Detect which cell encompasses the target text, then output its [x, y] center coordinate. 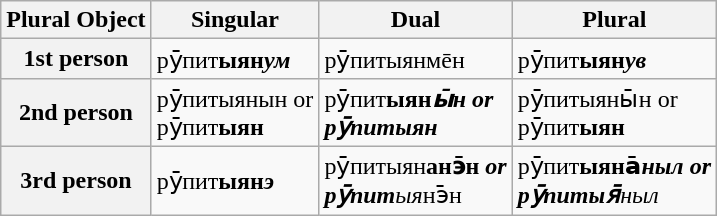
рӯпитыянум [235, 59]
Dual [416, 20]
Plural Object [76, 20]
Singular [235, 20]
1st person [76, 59]
рӯпитыяна̄ныл or рӯпитыя̄ныл [614, 180]
рӯпитыянув [614, 59]
2nd person [76, 112]
рӯпитыянанэ̄н or рӯпитыянэ̄н [416, 180]
Plural [614, 20]
рӯпитыянын or рӯпитыян [235, 112]
рӯпитыянэ [235, 180]
3rd person [76, 180]
рӯпитыянмēн [416, 59]
